For the text-containing cell, return its midpoint in [X, Y] coordinate format. 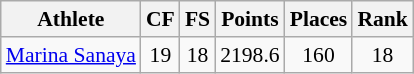
FS [198, 19]
2198.6 [250, 55]
Points [250, 19]
Places [319, 19]
Rank [382, 19]
160 [319, 55]
Marina Sanaya [71, 55]
CF [160, 19]
19 [160, 55]
Athlete [71, 19]
